Search for the cell housing the specified text and yield its (x, y) center coordinate. 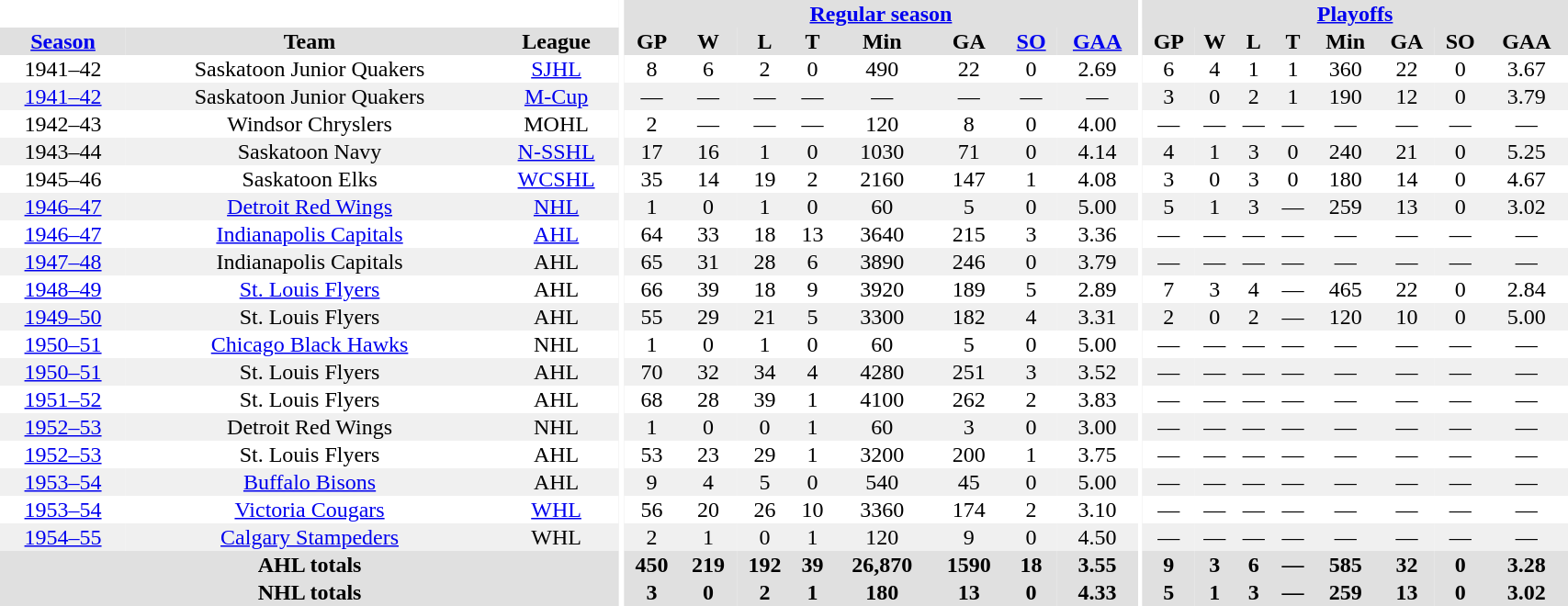
1949–50 (62, 317)
3.67 (1527, 69)
2160 (882, 179)
26,870 (882, 565)
251 (969, 372)
Saskatoon Navy (310, 151)
1947–48 (62, 262)
68 (652, 399)
360 (1346, 69)
66 (652, 289)
1943–44 (62, 151)
4.33 (1097, 592)
23 (707, 454)
585 (1346, 565)
64 (652, 234)
3.83 (1097, 399)
71 (969, 151)
4100 (882, 399)
4.00 (1097, 124)
M-Cup (557, 96)
33 (707, 234)
53 (652, 454)
4.08 (1097, 179)
MOHL (557, 124)
3360 (882, 510)
35 (652, 179)
1954–55 (62, 537)
246 (969, 262)
17 (652, 151)
16 (707, 151)
262 (969, 399)
Calgary Stampeders (310, 537)
3640 (882, 234)
540 (882, 482)
465 (1346, 289)
190 (1346, 96)
Saskatoon Elks (310, 179)
200 (969, 454)
3.00 (1097, 427)
56 (652, 510)
26 (764, 510)
Regular season (881, 14)
N-SSHL (557, 151)
5.25 (1527, 151)
3.52 (1097, 372)
Buffalo Bisons (310, 482)
215 (969, 234)
219 (707, 565)
12 (1407, 96)
Victoria Cougars (310, 510)
4.14 (1097, 151)
34 (764, 372)
4.67 (1527, 179)
2.69 (1097, 69)
Season (62, 41)
League (557, 41)
19 (764, 179)
192 (764, 565)
189 (969, 289)
3.10 (1097, 510)
4.50 (1097, 537)
31 (707, 262)
Team (310, 41)
1590 (969, 565)
1948–49 (62, 289)
SJHL (557, 69)
3200 (882, 454)
3300 (882, 317)
70 (652, 372)
NHL totals (310, 592)
3920 (882, 289)
AHL totals (310, 565)
490 (882, 69)
45 (969, 482)
182 (969, 317)
2.84 (1527, 289)
1030 (882, 151)
3.75 (1097, 454)
1951–52 (62, 399)
3.55 (1097, 565)
174 (969, 510)
4280 (882, 372)
2.89 (1097, 289)
1942–43 (62, 124)
20 (707, 510)
1945–46 (62, 179)
55 (652, 317)
Windsor Chryslers (310, 124)
3.31 (1097, 317)
Playoffs (1356, 14)
Chicago Black Hawks (310, 344)
WCSHL (557, 179)
7 (1168, 289)
450 (652, 565)
3890 (882, 262)
65 (652, 262)
3.36 (1097, 234)
240 (1346, 151)
147 (969, 179)
3.28 (1527, 565)
